Scan for the cell matching the given text and deliver its (x, y) coordinate at center. 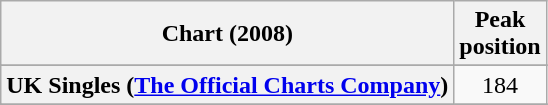
184 (500, 85)
UK Singles (The Official Charts Company) (228, 85)
Chart (2008) (228, 34)
Peakposition (500, 34)
